Search for the cell housing the specified text and yield its [X, Y] center coordinate. 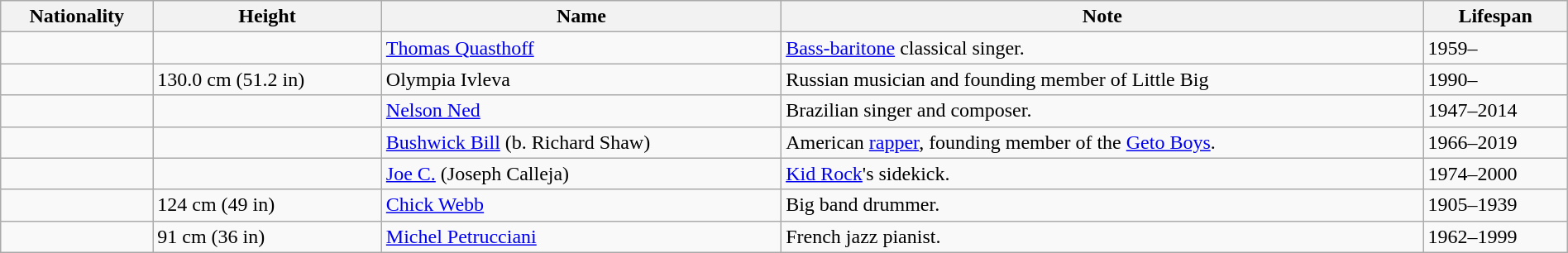
1947–2014 [1495, 111]
Lifespan [1495, 17]
Joe C. (Joseph Calleja) [581, 174]
Brazilian singer and composer. [1102, 111]
Thomas Quasthoff [581, 48]
American rapper, founding member of the Geto Boys. [1102, 142]
Olympia Ivleva [581, 79]
1959– [1495, 48]
Note [1102, 17]
Nationality [77, 17]
Nelson Ned [581, 111]
1974–2000 [1495, 174]
Russian musician and founding member of Little Big [1102, 79]
1966–2019 [1495, 142]
124 cm (49 in) [268, 205]
91 cm (36 in) [268, 236]
Kid Rock's sidekick. [1102, 174]
Big band drummer. [1102, 205]
Chick Webb [581, 205]
1962–1999 [1495, 236]
Bushwick Bill (b. Richard Shaw) [581, 142]
1905–1939 [1495, 205]
130.0 cm (51.2 in) [268, 79]
Name [581, 17]
1990– [1495, 79]
Bass-baritone classical singer. [1102, 48]
Michel Petrucciani [581, 236]
Height [268, 17]
French jazz pianist. [1102, 236]
